Return the (X, Y) coordinate for the center point of the cell that contains the specified text.  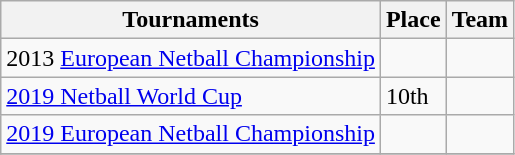
2019 European Netball Championship (191, 134)
2019 Netball World Cup (191, 96)
2013 European Netball Championship (191, 58)
Place (413, 20)
Team (480, 20)
Tournaments (191, 20)
10th (413, 96)
